Output the (x, y) coordinate of the center of the cell containing the given text.  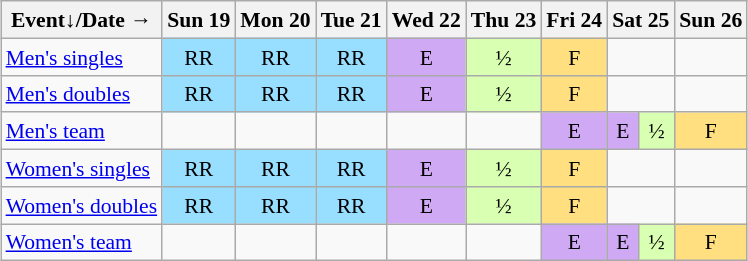
Sat 25 (640, 20)
Wed 22 (426, 20)
Men's doubles (82, 94)
Fri 24 (574, 20)
Men's singles (82, 56)
Women's singles (82, 168)
Sun 19 (198, 20)
Women's team (82, 242)
Mon 20 (275, 20)
Thu 23 (504, 20)
Tue 21 (352, 20)
Sun 26 (710, 20)
Event↓/Date → (82, 20)
Women's doubles (82, 204)
Men's team (82, 130)
